Detect which cell encompasses the target text, then output its [X, Y] center coordinate. 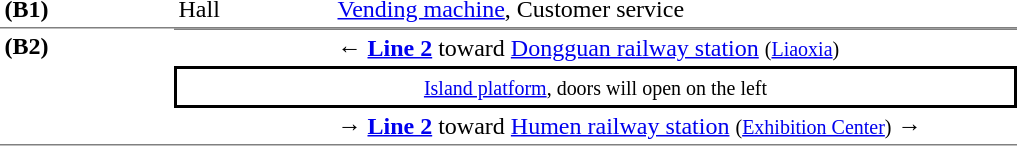
← Line 2 toward Dongguan railway station (Liaoxia) [675, 47]
(B2) [87, 86]
→ Line 2 toward Humen railway station (Exhibition Center) → [675, 127]
Island platform, doors will open on the left [596, 87]
